Provide the [x, y] coordinate of the cell's center where the given text is located.  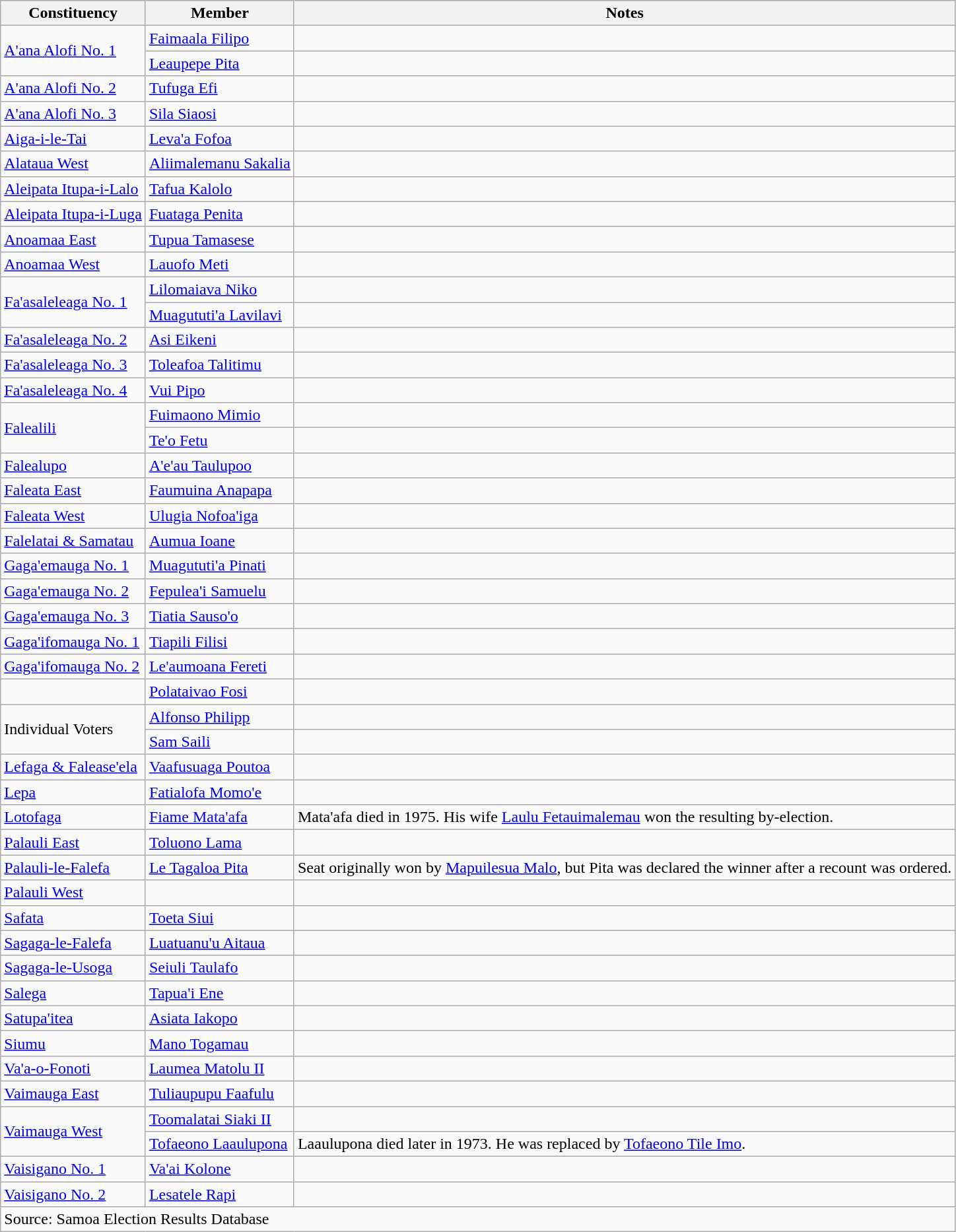
Lauofo Meti [219, 264]
Aiga-i-le-Tai [73, 139]
Fatialofa Momo'e [219, 792]
Gaga'ifomauga No. 2 [73, 666]
Falealili [73, 428]
Aliimalemanu Sakalia [219, 164]
Palauli-le-Falefa [73, 868]
Asi Eikeni [219, 340]
Tupua Tamasese [219, 239]
Fuataga Penita [219, 214]
Aumua Ioane [219, 541]
Tapua'i Ene [219, 993]
Te'o Fetu [219, 440]
Member [219, 13]
Aleipata Itupa-i-Lalo [73, 189]
Asiata Iakopo [219, 1018]
Vaimauga East [73, 1093]
Va'ai Kolone [219, 1169]
Tofaeono Laaulupona [219, 1144]
Fa'asaleleaga No. 1 [73, 302]
Fa'asaleleaga No. 3 [73, 365]
Gaga'emauga No. 1 [73, 566]
Muagututi'a Lavilavi [219, 315]
Sagaga-le-Usoga [73, 968]
Tafua Kalolo [219, 189]
Lilomaiava Niko [219, 289]
Palauli West [73, 893]
Ulugia Nofoa'iga [219, 516]
Fa'asaleleaga No. 4 [73, 390]
Fiame Mata'afa [219, 817]
Anoamaa East [73, 239]
A'ana Alofi No. 2 [73, 88]
Tufuga Efi [219, 88]
Faleata West [73, 516]
Luatuanu'u Aitaua [219, 943]
Seat originally won by Mapuilesua Malo, but Pita was declared the winner after a recount was ordered. [625, 868]
Fepulea'i Samuelu [219, 591]
Faleata East [73, 491]
Toeta Siui [219, 918]
Tiapili Filisi [219, 641]
Gaga'emauga No. 3 [73, 616]
Gaga'ifomauga No. 1 [73, 641]
Le'aumoana Fereti [219, 666]
Vaimauga West [73, 1132]
Mano Togamau [219, 1043]
Laumea Matolu II [219, 1068]
Sagaga-le-Falefa [73, 943]
Vui Pipo [219, 390]
Tuliaupupu Faafulu [219, 1093]
Muagututi'a Pinati [219, 566]
Lotofaga [73, 817]
Vaisigano No. 1 [73, 1169]
Individual Voters [73, 729]
Alataua West [73, 164]
Satupa'itea [73, 1018]
Polataivao Fosi [219, 691]
Le Tagaloa Pita [219, 868]
Va'a-o-Fonoti [73, 1068]
Source: Samoa Election Results Database [478, 1219]
Gaga'emauga No. 2 [73, 591]
Lefaga & Falease'ela [73, 767]
Constituency [73, 13]
Toluono Lama [219, 842]
Lepa [73, 792]
Laaulupona died later in 1973. He was replaced by Tofaeono Tile Imo. [625, 1144]
Fa'asaleleaga No. 2 [73, 340]
Falealupo [73, 465]
Seiuli Taulafo [219, 968]
Sila Siaosi [219, 114]
Anoamaa West [73, 264]
Mata'afa died in 1975. His wife Laulu Fetauimalemau won the resulting by-election. [625, 817]
Fuimaono Mimio [219, 415]
Siumu [73, 1043]
Toleafoa Talitimu [219, 365]
Safata [73, 918]
A'e'au Taulupoo [219, 465]
Faimaala Filipo [219, 38]
A'ana Alofi No. 1 [73, 51]
Leaupepe Pita [219, 63]
Vaisigano No. 2 [73, 1194]
Toomalatai Siaki II [219, 1119]
A'ana Alofi No. 3 [73, 114]
Vaafusuaga Poutoa [219, 767]
Tiatia Sauso'o [219, 616]
Falelatai & Samatau [73, 541]
Notes [625, 13]
Lesatele Rapi [219, 1194]
Aleipata Itupa-i-Luga [73, 214]
Palauli East [73, 842]
Salega [73, 993]
Faumuina Anapapa [219, 491]
Leva'a Fofoa [219, 139]
Alfonso Philipp [219, 716]
Sam Saili [219, 742]
